Return the (X, Y) coordinate for the center point of the cell that contains the specified text.  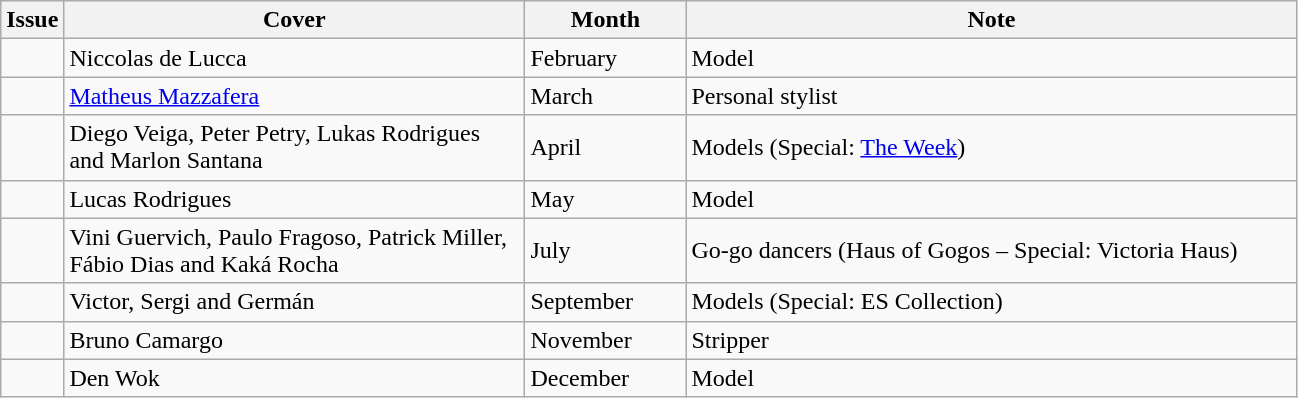
Go-go dancers (Haus of Gogos – Special: Victoria Haus) (992, 250)
Den Wok (294, 378)
Personal stylist (992, 96)
Niccolas de Lucca (294, 58)
November (606, 340)
Models (Special: ES Collection) (992, 302)
Vini Guervich, Paulo Fragoso, Patrick Miller, Fábio Dias and Kaká Rocha (294, 250)
Matheus Mazzafera (294, 96)
April (606, 148)
Month (606, 20)
Stripper (992, 340)
September (606, 302)
Issue (32, 20)
Models (Special: The Week) (992, 148)
February (606, 58)
Diego Veiga, Peter Petry, Lukas Rodrigues and Marlon Santana (294, 148)
December (606, 378)
May (606, 199)
Bruno Camargo (294, 340)
Lucas Rodrigues (294, 199)
Note (992, 20)
Cover (294, 20)
March (606, 96)
July (606, 250)
Victor, Sergi and Germán (294, 302)
